Return (X, Y) of the center of cell containing provided text 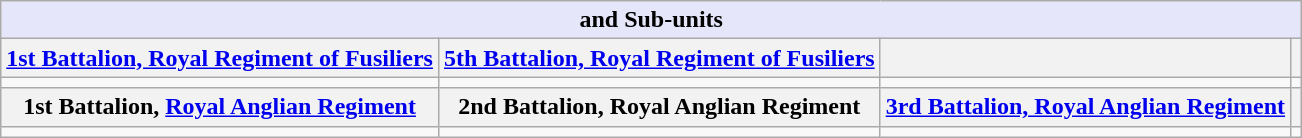
1st Battalion, Royal Regiment of Fusiliers (220, 58)
2nd Battalion, Royal Anglian Regiment (659, 107)
5th Battalion, Royal Regiment of Fusiliers (659, 58)
3rd Battalion, Royal Anglian Regiment (1085, 107)
1st Battalion, Royal Anglian Regiment (220, 107)
and Sub-units (652, 20)
